For the text-containing cell, return its midpoint in [X, Y] coordinate format. 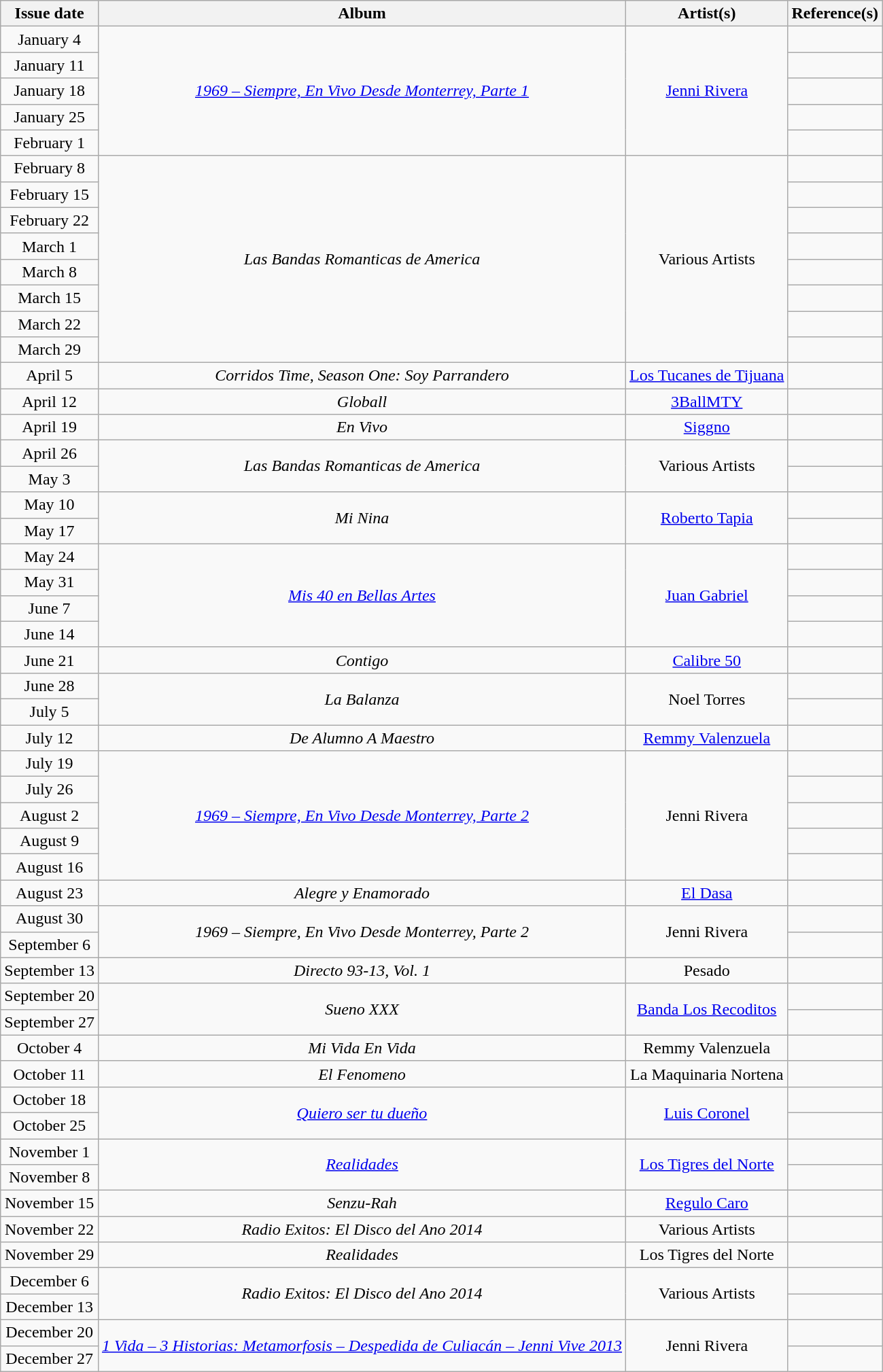
Luis Coronel [707, 1112]
February 22 [50, 220]
Corridos Time, Season One: Soy Parrandero [362, 376]
March 15 [50, 298]
February 1 [50, 143]
June 28 [50, 686]
En Vivo [362, 427]
Mis 40 en Bellas Artes [362, 595]
May 17 [50, 531]
December 6 [50, 1281]
November 15 [50, 1203]
3BallMTY [707, 402]
Roberto Tapia [707, 518]
Noel Torres [707, 699]
1 Vida – 3 Historias: Metamorfosis – Despedida de Culiacán – Jenni Vive 2013 [362, 1345]
September 27 [50, 1022]
June 21 [50, 660]
January 18 [50, 91]
Alegre y Enamorado [362, 893]
Siggno [707, 427]
La Maquinaria Nortena [707, 1074]
Album [362, 14]
September 20 [50, 996]
Senzu-Rah [362, 1203]
July 19 [50, 764]
Regulo Caro [707, 1203]
October 11 [50, 1074]
August 23 [50, 893]
December 27 [50, 1358]
March 29 [50, 350]
Mi Vida En Vida [362, 1048]
El Dasa [707, 893]
Sueno XXX [362, 1009]
November 8 [50, 1178]
September 13 [50, 970]
July 12 [50, 737]
August 9 [50, 841]
October 25 [50, 1125]
July 26 [50, 790]
December 13 [50, 1307]
1969 – Siempre, En Vivo Desde Monterrey, Parte 1 [362, 91]
July 5 [50, 711]
December 20 [50, 1333]
January 4 [50, 39]
La Balanza [362, 699]
November 1 [50, 1152]
February 8 [50, 169]
June 7 [50, 608]
April 19 [50, 427]
Los Tucanes de Tijuana [707, 376]
Reference(s) [835, 14]
El Fenomeno [362, 1074]
Artist(s) [707, 14]
De Alumno A Maestro [362, 737]
April 12 [50, 402]
Globall [362, 402]
March 1 [50, 246]
Directo 93-13, Vol. 1 [362, 970]
Calibre 50 [707, 660]
September 6 [50, 945]
May 10 [50, 505]
August 30 [50, 919]
March 22 [50, 324]
January 11 [50, 65]
January 25 [50, 117]
April 26 [50, 453]
February 15 [50, 194]
May 3 [50, 479]
Juan Gabriel [707, 595]
November 22 [50, 1229]
August 16 [50, 867]
June 14 [50, 634]
November 29 [50, 1255]
April 5 [50, 376]
May 31 [50, 582]
Mi Nina [362, 518]
March 8 [50, 272]
Quiero ser tu dueño [362, 1112]
Contigo [362, 660]
Banda Los Recoditos [707, 1009]
August 2 [50, 815]
Pesado [707, 970]
October 4 [50, 1048]
October 18 [50, 1100]
May 24 [50, 557]
Issue date [50, 14]
